Detect which cell encompasses the target text, then output its [X, Y] center coordinate. 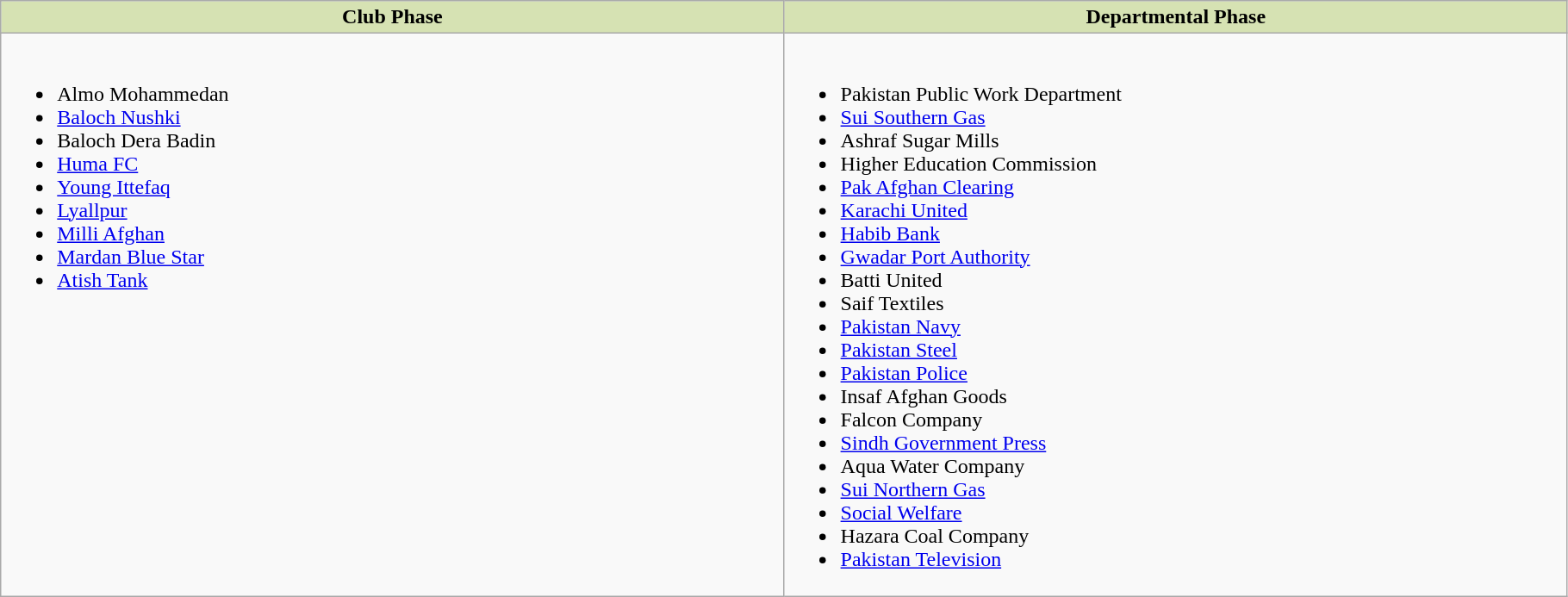
Club Phase [393, 17]
Departmental Phase [1175, 17]
Almo MohammedanBaloch NushkiBaloch Dera BadinHuma FCYoung IttefaqLyallpurMilli AfghanMardan Blue StarAtish Tank [393, 315]
